Identify which cell holds the provided text, then report its [x, y] central coordinate. 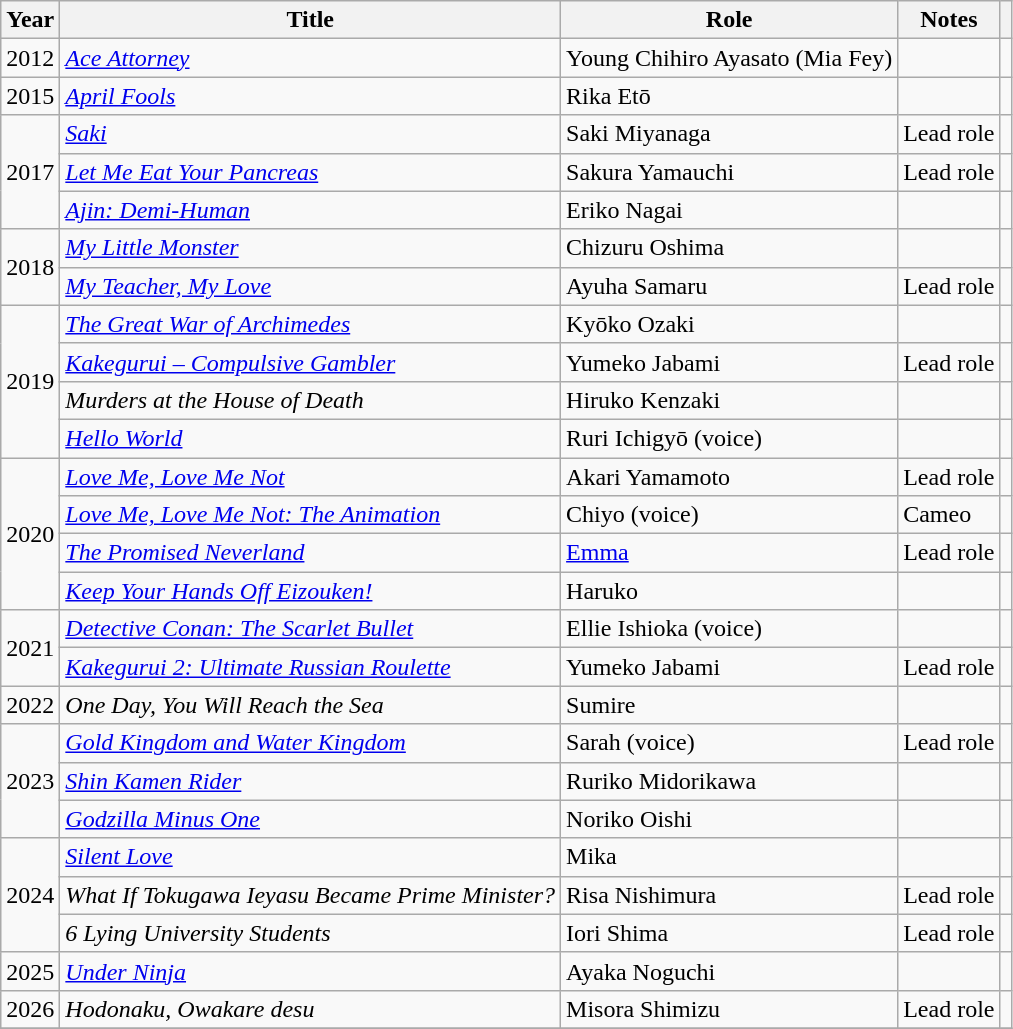
Notes [949, 20]
2025 [30, 971]
Ayuha Samaru [730, 286]
Murders at the House of Death [310, 400]
Let Me Eat Your Pancreas [310, 172]
What If Tokugawa Ieyasu Became Prime Minister? [310, 895]
2021 [30, 648]
Young Chihiro Ayasato (Mia Fey) [730, 58]
Saki Miyanaga [730, 134]
2019 [30, 381]
Ace Attorney [310, 58]
My Teacher, My Love [310, 286]
Sakura Yamauchi [730, 172]
2018 [30, 267]
Rika Etō [730, 96]
Sarah (voice) [730, 743]
Saki [310, 134]
Eriko Nagai [730, 210]
Chiyo (voice) [730, 515]
Kakegurui 2: Ultimate Russian Roulette [310, 667]
My Little Monster [310, 248]
2012 [30, 58]
Hiruko Kenzaki [730, 400]
Love Me, Love Me Not [310, 477]
Kakegurui – Compulsive Gambler [310, 362]
Under Ninja [310, 971]
2026 [30, 1009]
Detective Conan: The Scarlet Bullet [310, 629]
Ajin: Demi-Human [310, 210]
Shin Kamen Rider [310, 781]
Love Me, Love Me Not: The Animation [310, 515]
2017 [30, 172]
2023 [30, 781]
Silent Love [310, 857]
Keep Your Hands Off Eizouken! [310, 591]
Noriko Oishi [730, 819]
Mika [730, 857]
Hello World [310, 438]
6 Lying University Students [310, 933]
Emma [730, 553]
Kyōko Ozaki [730, 324]
Gold Kingdom and Water Kingdom [310, 743]
Cameo [949, 515]
Risa Nishimura [730, 895]
Title [310, 20]
The Great War of Archimedes [310, 324]
2020 [30, 534]
Iori Shima [730, 933]
Ruriko Midorikawa [730, 781]
Role [730, 20]
Year [30, 20]
Haruko [730, 591]
2024 [30, 895]
Godzilla Minus One [310, 819]
2015 [30, 96]
Ayaka Noguchi [730, 971]
Akari Yamamoto [730, 477]
The Promised Neverland [310, 553]
Ruri Ichigyō (voice) [730, 438]
Ellie Ishioka (voice) [730, 629]
Chizuru Oshima [730, 248]
Misora Shimizu [730, 1009]
Hodonaku, Owakare desu [310, 1009]
One Day, You Will Reach the Sea [310, 705]
Sumire [730, 705]
April Fools [310, 96]
2022 [30, 705]
